Determine the [X, Y] coordinate at the center of the cell enclosing the given text.  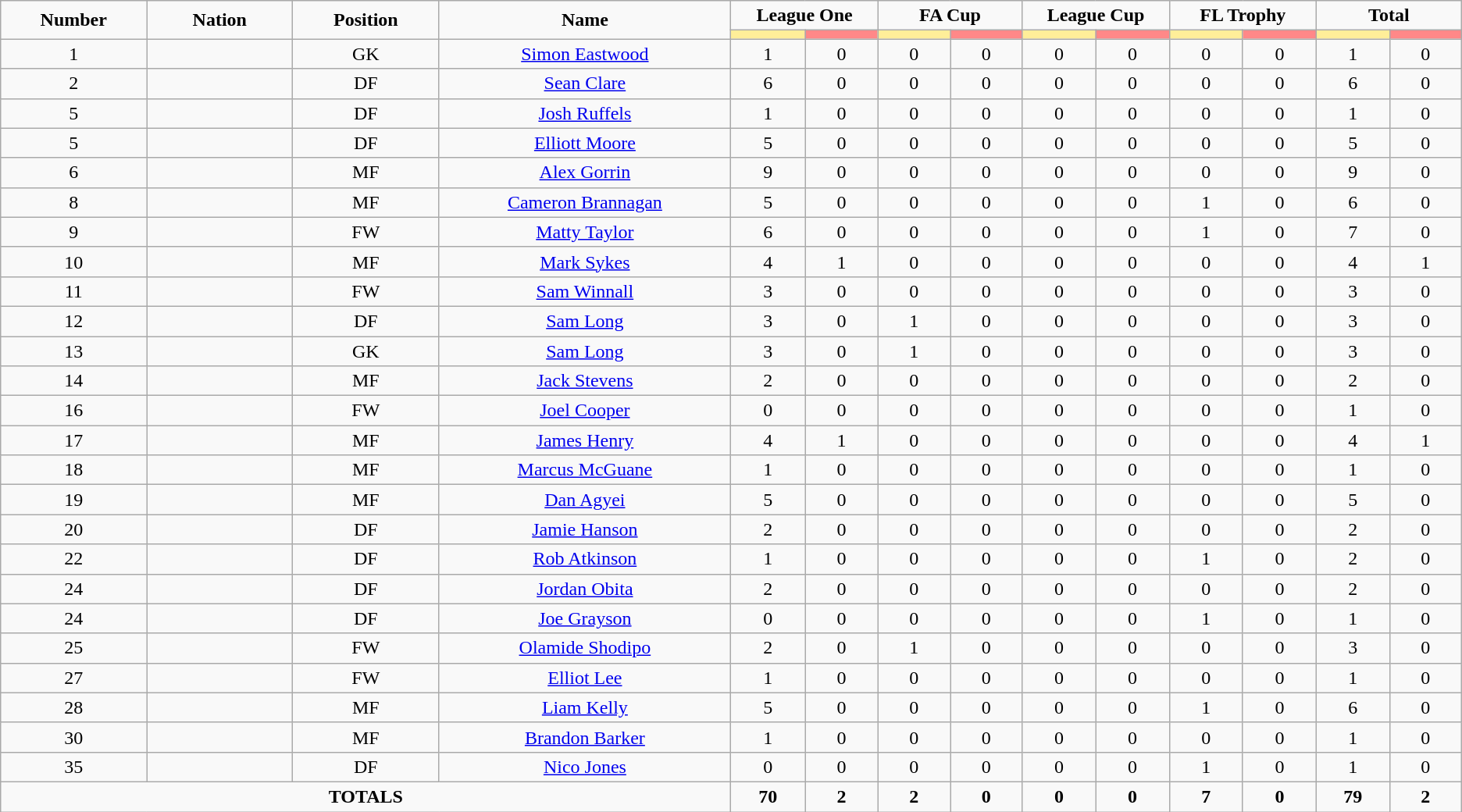
Sean Clare [585, 84]
League Cup [1096, 16]
35 [73, 767]
Mark Sykes [585, 262]
Dan Agyei [585, 500]
Name [585, 20]
Alex Gorrin [585, 173]
FL Trophy [1243, 16]
20 [73, 529]
Jack Stevens [585, 381]
Sam Winnall [585, 291]
Brandon Barker [585, 737]
James Henry [585, 440]
16 [73, 411]
League One [804, 16]
Cameron Brannagan [585, 202]
Elliot Lee [585, 678]
28 [73, 707]
Josh Ruffels [585, 113]
25 [73, 648]
12 [73, 321]
Joel Cooper [585, 411]
FA Cup [950, 16]
Marcus McGuane [585, 470]
Olamide Shodipo [585, 648]
18 [73, 470]
Rob Atkinson [585, 559]
8 [73, 202]
Liam Kelly [585, 707]
TOTALS [365, 796]
Jordan Obita [585, 589]
Nico Jones [585, 767]
14 [73, 381]
79 [1353, 796]
11 [73, 291]
Jamie Hanson [585, 529]
Number [73, 20]
Elliott Moore [585, 143]
Joe Grayson [585, 618]
30 [73, 737]
Position [365, 20]
Nation [220, 20]
Matty Taylor [585, 232]
19 [73, 500]
Total [1389, 16]
22 [73, 559]
27 [73, 678]
13 [73, 351]
10 [73, 262]
Simon Eastwood [585, 54]
70 [768, 796]
17 [73, 440]
